Provide the [x, y] coordinate of the cell's center where the given text is located.  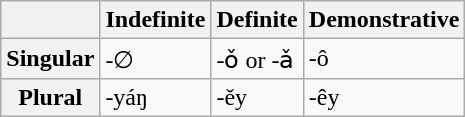
-ô [384, 59]
-ěy [257, 97]
-yáŋ [156, 97]
Demonstrative [384, 20]
Indefinite [156, 20]
Definite [257, 20]
-êy [384, 97]
Singular [50, 59]
-ǒ or -ǎ [257, 59]
Plural [50, 97]
-∅ [156, 59]
